Determine the [x, y] coordinate at the center of the cell enclosing the given text.  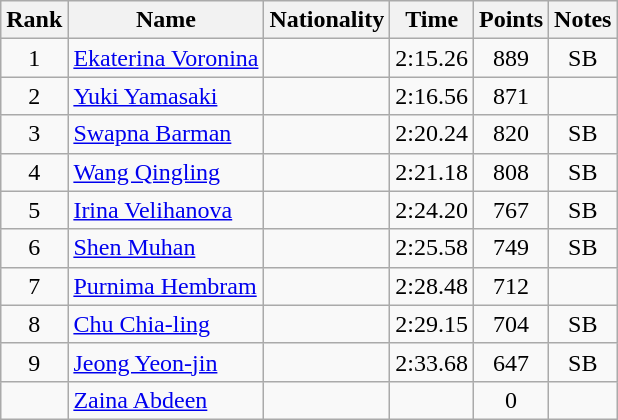
808 [510, 172]
Jeong Yeon-jin [166, 362]
2:20.24 [432, 134]
Chu Chia-ling [166, 324]
Swapna Barman [166, 134]
7 [34, 286]
6 [34, 248]
Name [166, 20]
Shen Muhan [166, 248]
889 [510, 58]
Wang Qingling [166, 172]
Nationality [327, 20]
820 [510, 134]
1 [34, 58]
Yuki Yamasaki [166, 96]
2:21.18 [432, 172]
Zaina Abdeen [166, 400]
2:15.26 [432, 58]
647 [510, 362]
Points [510, 20]
2:25.58 [432, 248]
704 [510, 324]
Purnima Hembram [166, 286]
Time [432, 20]
Irina Velihanova [166, 210]
712 [510, 286]
2:24.20 [432, 210]
0 [510, 400]
Ekaterina Voronina [166, 58]
3 [34, 134]
9 [34, 362]
749 [510, 248]
2:33.68 [432, 362]
4 [34, 172]
871 [510, 96]
8 [34, 324]
5 [34, 210]
2:16.56 [432, 96]
2 [34, 96]
Notes [583, 20]
767 [510, 210]
Rank [34, 20]
2:28.48 [432, 286]
2:29.15 [432, 324]
